Return [X, Y] of the center of cell containing provided text 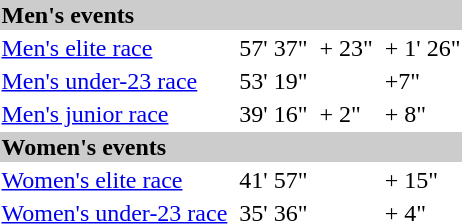
Women's elite race [114, 180]
+ 1' 26" [422, 48]
Men's events [231, 15]
Men's junior race [114, 114]
+ 2" [346, 114]
+7" [422, 81]
+ 8" [422, 114]
57' 37" [274, 48]
+ 23" [346, 48]
Women's events [231, 147]
Men's elite race [114, 48]
39' 16" [274, 114]
Men's under-23 race [114, 81]
41' 57" [274, 180]
53' 19" [274, 81]
+ 15" [422, 180]
